Locate the cell with the specified text and output its (X, Y) center coordinate. 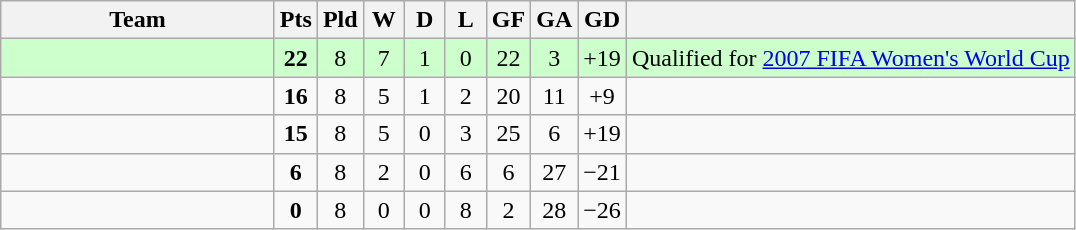
Qualified for 2007 FIFA Women's World Cup (850, 58)
GF (508, 20)
GA (554, 20)
−26 (602, 210)
−21 (602, 172)
11 (554, 96)
L (466, 20)
27 (554, 172)
GD (602, 20)
+9 (602, 96)
25 (508, 134)
W (384, 20)
15 (296, 134)
20 (508, 96)
16 (296, 96)
Pld (340, 20)
D (424, 20)
Team (138, 20)
7 (384, 58)
28 (554, 210)
Pts (296, 20)
